Detect which cell encompasses the target text, then output its (x, y) center coordinate. 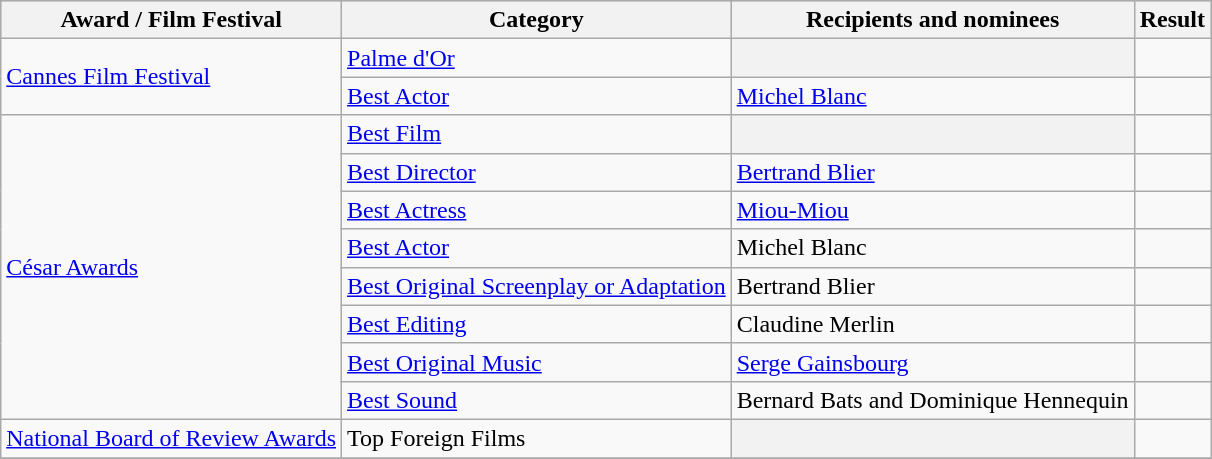
Bernard Bats and Dominique Hennequin (932, 400)
Recipients and nominees (932, 20)
Best Editing (537, 324)
Best Sound (537, 400)
Palme d'Or (537, 58)
Miou-Miou (932, 210)
Best Original Music (537, 362)
Category (537, 20)
Serge Gainsbourg (932, 362)
Award / Film Festival (172, 20)
Top Foreign Films (537, 438)
National Board of Review Awards (172, 438)
Best Director (537, 172)
Claudine Merlin (932, 324)
Result (1172, 20)
César Awards (172, 267)
Best Actress (537, 210)
Best Original Screenplay or Adaptation (537, 286)
Cannes Film Festival (172, 77)
Best Film (537, 134)
